Return the (x, y) coordinate for the center point of the cell that contains the specified text.  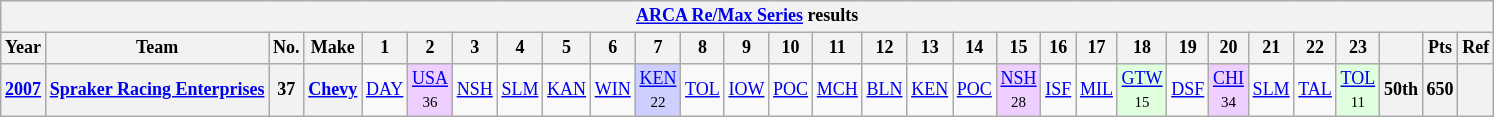
DSF (1188, 90)
ARCA Re/Max Series results (748, 16)
DAY (385, 90)
22 (1315, 48)
WIN (612, 90)
1 (385, 48)
4 (520, 48)
2007 (24, 90)
5 (567, 48)
Ref (1476, 48)
TAL (1315, 90)
USA36 (430, 90)
KEN22 (658, 90)
NSH28 (1018, 90)
TOL (702, 90)
Chevy (333, 90)
650 (1440, 90)
37 (286, 90)
11 (837, 48)
IOW (746, 90)
6 (612, 48)
23 (1358, 48)
CHI34 (1229, 90)
KAN (567, 90)
21 (1271, 48)
10 (791, 48)
17 (1097, 48)
MCH (837, 90)
3 (474, 48)
MIL (1097, 90)
KEN (930, 90)
NSH (474, 90)
13 (930, 48)
No. (286, 48)
BLN (884, 90)
14 (974, 48)
9 (746, 48)
GTW15 (1142, 90)
Pts (1440, 48)
TOL11 (1358, 90)
Make (333, 48)
Team (156, 48)
12 (884, 48)
Spraker Racing Enterprises (156, 90)
16 (1058, 48)
2 (430, 48)
18 (1142, 48)
Year (24, 48)
19 (1188, 48)
ISF (1058, 90)
7 (658, 48)
20 (1229, 48)
15 (1018, 48)
50th (1402, 90)
8 (702, 48)
